Capture the cell that displays the provided text and extract its (x, y) central coordinate. 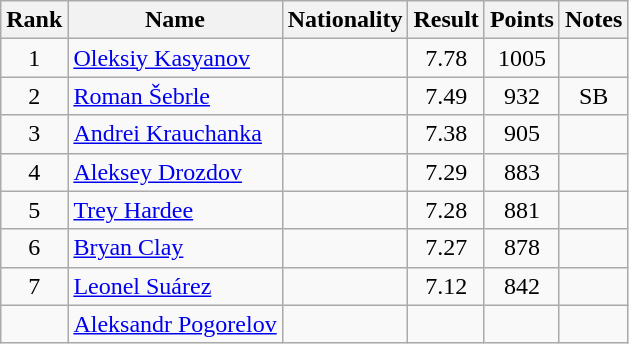
7.27 (446, 248)
Bryan Clay (175, 248)
905 (522, 134)
Result (446, 20)
Name (175, 20)
3 (34, 134)
7.28 (446, 210)
1 (34, 58)
7.49 (446, 96)
878 (522, 248)
932 (522, 96)
Points (522, 20)
7 (34, 286)
Aleksey Drozdov (175, 172)
Aleksandr Pogorelov (175, 324)
Roman Šebrle (175, 96)
Andrei Krauchanka (175, 134)
881 (522, 210)
842 (522, 286)
6 (34, 248)
Notes (593, 20)
7.38 (446, 134)
Rank (34, 20)
Oleksiy Kasyanov (175, 58)
Leonel Suárez (175, 286)
4 (34, 172)
2 (34, 96)
7.29 (446, 172)
7.12 (446, 286)
5 (34, 210)
883 (522, 172)
SB (593, 96)
Trey Hardee (175, 210)
1005 (522, 58)
Nationality (345, 20)
7.78 (446, 58)
